Find where the given text appears and provide that cell's center as (x, y) coordinate. 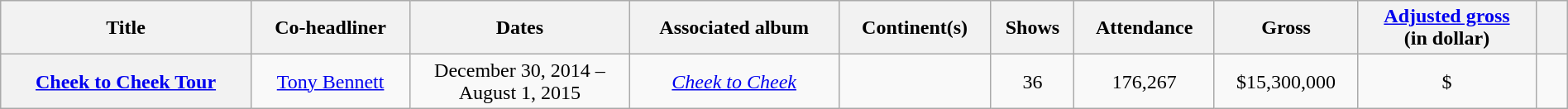
Gross (1285, 28)
176,267 (1145, 81)
$ (1447, 81)
Associated album (734, 28)
Continent(s) (915, 28)
Tony Bennett (330, 81)
Co-headliner (330, 28)
36 (1032, 81)
Title (126, 28)
Cheek to Cheek (734, 81)
Shows (1032, 28)
Dates (519, 28)
Attendance (1145, 28)
Cheek to Cheek Tour (126, 81)
December 30, 2014 – August 1, 2015 (519, 81)
$15,300,000 (1285, 81)
Adjusted gross(in dollar) (1447, 28)
